Locate the cell with the specified text and output its (x, y) center coordinate. 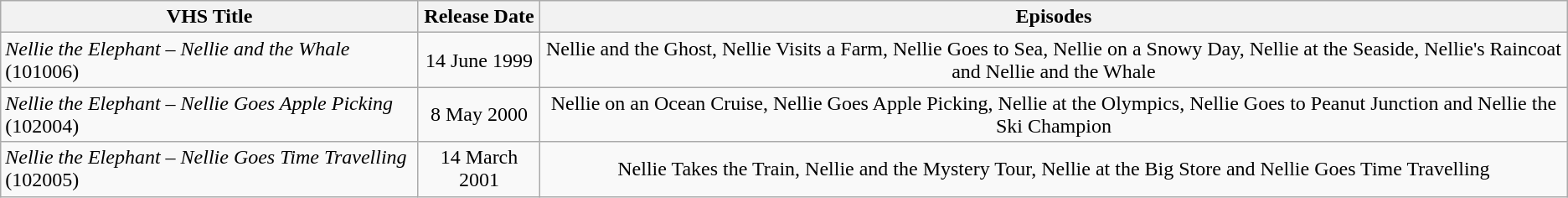
Nellie the Elephant – Nellie and the Whale (101006) (209, 60)
Nellie Takes the Train, Nellie and the Mystery Tour, Nellie at the Big Store and Nellie Goes Time Travelling (1054, 169)
Episodes (1054, 17)
Release Date (479, 17)
VHS Title (209, 17)
14 June 1999 (479, 60)
Nellie on an Ocean Cruise, Nellie Goes Apple Picking, Nellie at the Olympics, Nellie Goes to Peanut Junction and Nellie the Ski Champion (1054, 114)
8 May 2000 (479, 114)
Nellie the Elephant – Nellie Goes Apple Picking (102004) (209, 114)
14 March 2001 (479, 169)
Nellie the Elephant – Nellie Goes Time Travelling (102005) (209, 169)
